For the text-containing cell, return its midpoint in [x, y] coordinate format. 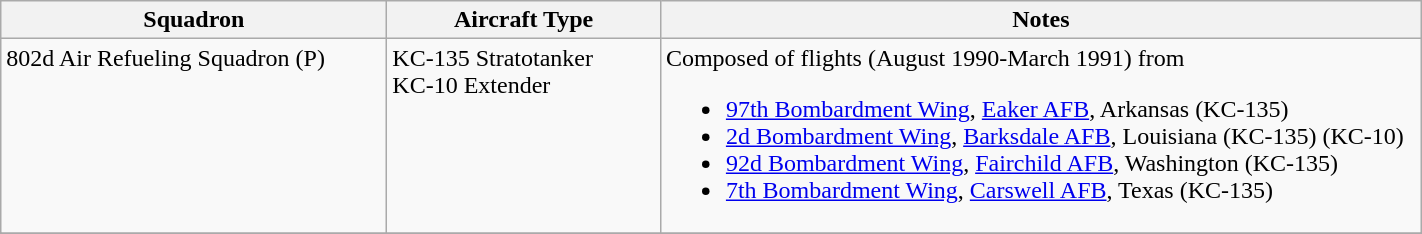
Squadron [194, 20]
802d Air Refueling Squadron (P) [194, 136]
Aircraft Type [524, 20]
KC-135 StratotankerKC-10 Extender [524, 136]
Notes [1040, 20]
